Scan for the cell matching the given text and deliver its [x, y] coordinate at center. 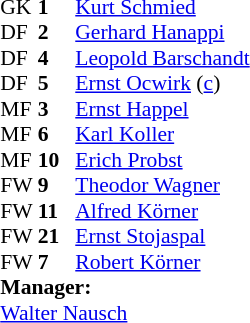
11 [57, 211]
21 [57, 237]
Theodor Wagner [162, 185]
Manager: [124, 287]
Ernst Ocwirk (c) [162, 83]
Robert Körner [162, 262]
Gerhard Hanappi [162, 33]
10 [57, 160]
6 [57, 135]
4 [57, 58]
Leopold Barschandt [162, 58]
Ernst Stojaspal [162, 237]
2 [57, 33]
9 [57, 185]
7 [57, 262]
5 [57, 83]
Ernst Happel [162, 109]
Alfred Körner [162, 211]
3 [57, 109]
Erich Probst [162, 160]
Karl Koller [162, 135]
